Scan for the cell matching the given text and deliver its (x, y) coordinate at center. 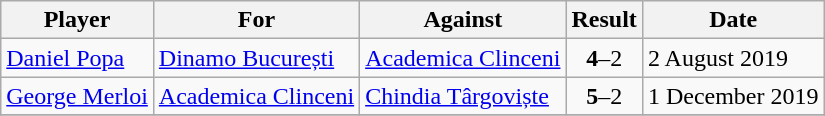
Result (604, 20)
Dinamo București (256, 58)
Chindia Târgoviște (463, 96)
George Merloi (78, 96)
4–2 (604, 58)
5–2 (604, 96)
Against (463, 20)
1 December 2019 (733, 96)
Date (733, 20)
Player (78, 20)
For (256, 20)
Daniel Popa (78, 58)
2 August 2019 (733, 58)
